Output the (X, Y) coordinate of the center of the cell containing the given text.  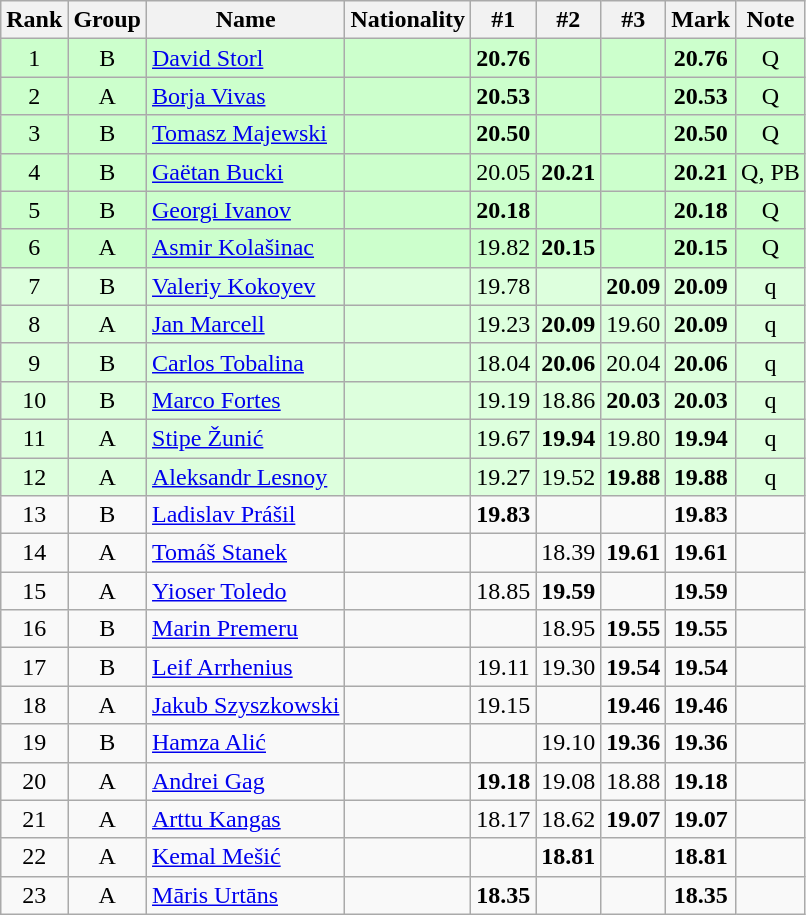
4 (34, 172)
Rank (34, 20)
7 (34, 286)
6 (34, 248)
Valeriy Kokoyev (246, 286)
15 (34, 591)
19.82 (504, 248)
Marin Premeru (246, 629)
#2 (568, 20)
8 (34, 324)
14 (34, 553)
Georgi Ivanov (246, 210)
19.60 (634, 324)
18.17 (504, 819)
Gaëtan Bucki (246, 172)
Nationality (408, 20)
Stipe Žunić (246, 438)
18.86 (568, 400)
19.67 (504, 438)
21 (34, 819)
Mark (701, 20)
18.62 (568, 819)
18 (34, 705)
19.11 (504, 667)
Māris Urtāns (246, 895)
19.27 (504, 477)
Yioser Toledo (246, 591)
12 (34, 477)
Q, PB (771, 172)
19.08 (568, 781)
18.88 (634, 781)
Marco Fortes (246, 400)
23 (34, 895)
18.85 (504, 591)
16 (34, 629)
10 (34, 400)
18.39 (568, 553)
Jakub Szyszkowski (246, 705)
19 (34, 743)
Arttu Kangas (246, 819)
22 (34, 857)
1 (34, 58)
17 (34, 667)
#3 (634, 20)
Jan Marcell (246, 324)
3 (34, 134)
Group (108, 20)
Name (246, 20)
Aleksandr Lesnoy (246, 477)
2 (34, 96)
David Storl (246, 58)
Kemal Mešić (246, 857)
Andrei Gag (246, 781)
Leif Arrhenius (246, 667)
19.78 (504, 286)
19.15 (504, 705)
Hamza Alić (246, 743)
18.95 (568, 629)
Note (771, 20)
18.04 (504, 362)
20 (34, 781)
20.04 (634, 362)
19.19 (504, 400)
19.80 (634, 438)
11 (34, 438)
19.23 (504, 324)
Tomáš Stanek (246, 553)
Carlos Tobalina (246, 362)
20.05 (504, 172)
9 (34, 362)
Tomasz Majewski (246, 134)
19.10 (568, 743)
Ladislav Prášil (246, 515)
Asmir Kolašinac (246, 248)
13 (34, 515)
19.30 (568, 667)
#1 (504, 20)
19.52 (568, 477)
Borja Vivas (246, 96)
5 (34, 210)
